Provide the (X, Y) coordinate of the cell's center where the given text is located.  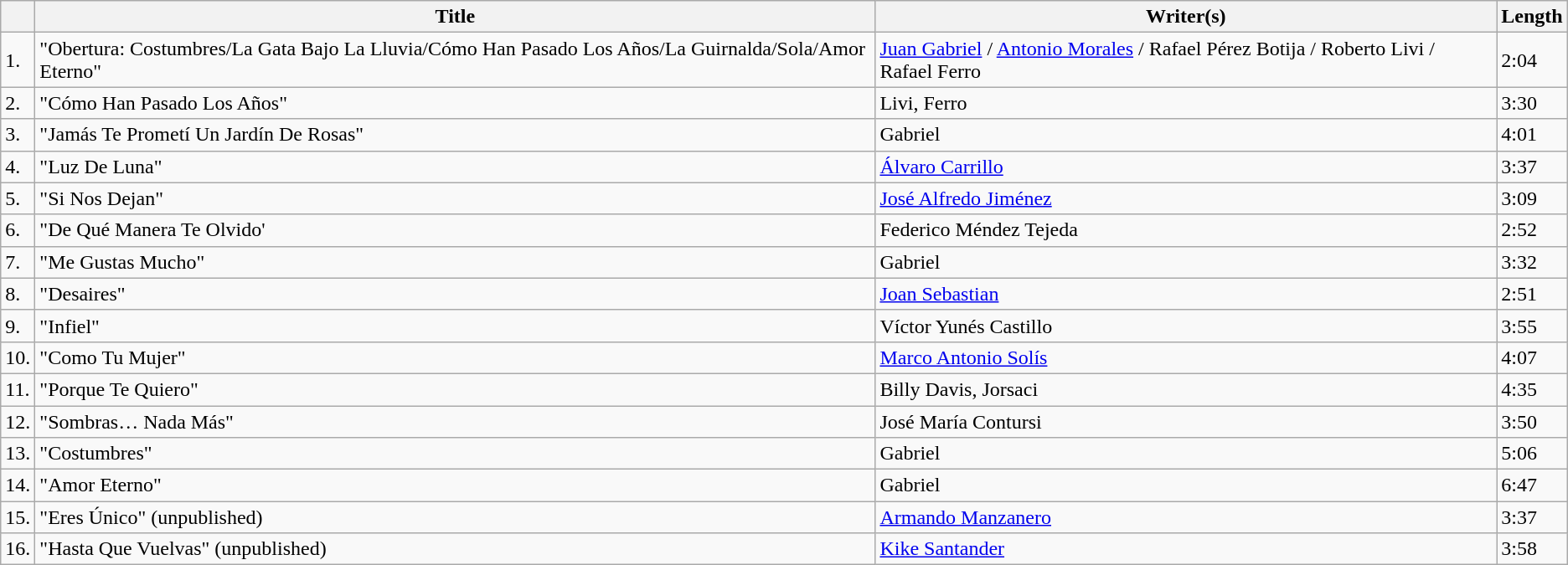
"Como Tu Mujer" (456, 357)
Víctor Yunés Castillo (1186, 326)
8. (18, 294)
12. (18, 421)
4. (18, 167)
Álvaro Carrillo (1186, 167)
3:32 (1532, 262)
"Costumbres" (456, 454)
3:09 (1532, 198)
1. (18, 60)
"Sombras… Nada Más" (456, 421)
13. (18, 454)
6:47 (1532, 485)
Livi, Ferro (1186, 103)
3:58 (1532, 549)
Joan Sebastian (1186, 294)
7. (18, 262)
José María Contursi (1186, 421)
"De Qué Manera Te Olvido' (456, 230)
Federico Méndez Tejeda (1186, 230)
"Porque Te Quiero" (456, 389)
Title (456, 17)
Writer(s) (1186, 17)
"Si Nos Dejan" (456, 198)
3:55 (1532, 326)
4:07 (1532, 357)
3:30 (1532, 103)
4:35 (1532, 389)
"Infiel" (456, 326)
"Amor Eterno" (456, 485)
"Obertura: Costumbres/La Gata Bajo La Lluvia/Cómo Han Pasado Los Años/La Guirnalda/Sola/Amor Eterno" (456, 60)
2:51 (1532, 294)
14. (18, 485)
6. (18, 230)
2:52 (1532, 230)
5. (18, 198)
Billy Davis, Jorsaci (1186, 389)
2. (18, 103)
"Desaires" (456, 294)
José Alfredo Jiménez (1186, 198)
9. (18, 326)
"Cómo Han Pasado Los Años" (456, 103)
"Luz De Luna" (456, 167)
"Jamás Te Prometí Un Jardín De Rosas" (456, 135)
"Hasta Que Vuelvas" (unpublished) (456, 549)
2:04 (1532, 60)
Armando Manzanero (1186, 517)
Length (1532, 17)
3:50 (1532, 421)
15. (18, 517)
"Eres Único" (unpublished) (456, 517)
5:06 (1532, 454)
Kike Santander (1186, 549)
Marco Antonio Solís (1186, 357)
16. (18, 549)
10. (18, 357)
"Me Gustas Mucho" (456, 262)
4:01 (1532, 135)
Juan Gabriel / Antonio Morales / Rafael Pérez Botija / Roberto Livi / Rafael Ferro (1186, 60)
3. (18, 135)
11. (18, 389)
